Pinpoint the cell where the given text exists, returning its [x, y] midpoint coordinate. 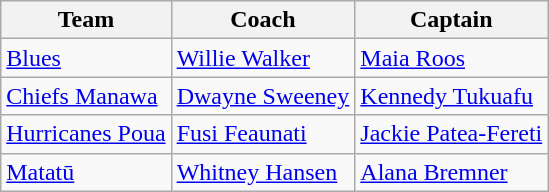
Alana Bremner [452, 172]
Jackie Patea-Fereti [452, 134]
Fusi Feaunati [263, 134]
Whitney Hansen [263, 172]
Hurricanes Poua [86, 134]
Willie Walker [263, 58]
Team [86, 20]
Coach [263, 20]
Matatū [86, 172]
Chiefs Manawa [86, 96]
Kennedy Tukuafu [452, 96]
Maia Roos [452, 58]
Dwayne Sweeney [263, 96]
Blues [86, 58]
Captain [452, 20]
